Output the [x, y] coordinate of the center of the cell containing the given text.  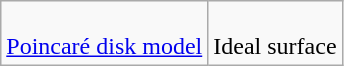
Poincaré disk model [104, 34]
Ideal surface [275, 34]
